From the cell containing the given text, extract its center point as (x, y) coordinate. 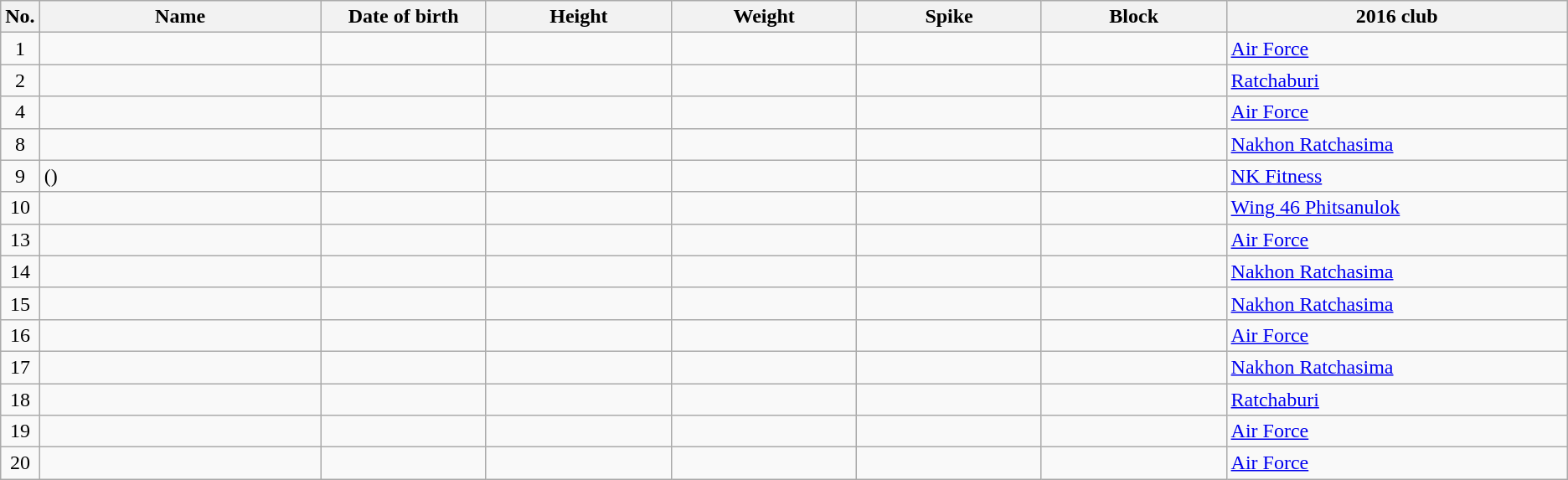
10 (20, 208)
18 (20, 400)
19 (20, 431)
9 (20, 176)
Name (180, 17)
Wing 46 Phitsanulok (1397, 208)
16 (20, 335)
Block (1134, 17)
Spike (950, 17)
Height (578, 17)
1 (20, 49)
8 (20, 144)
20 (20, 463)
2 (20, 80)
17 (20, 367)
13 (20, 240)
14 (20, 271)
() (180, 176)
4 (20, 112)
15 (20, 303)
Date of birth (404, 17)
Weight (764, 17)
No. (20, 17)
2016 club (1397, 17)
NK Fitness (1397, 176)
